Capture the cell that displays the provided text and extract its (x, y) central coordinate. 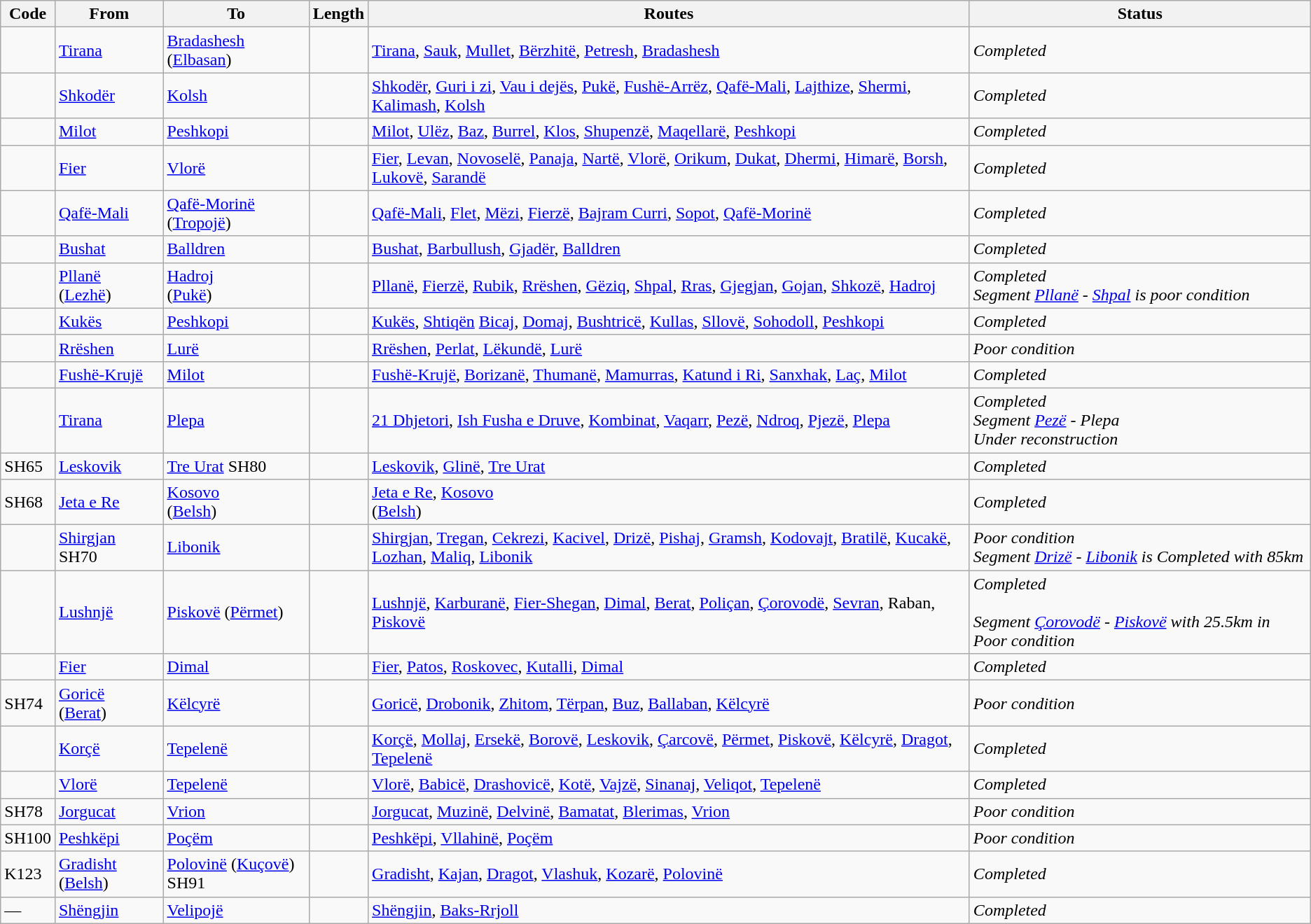
Milot, Ulëz, Baz, Burrel, Klos, Shupenzë, Maqellarë, Peshkopi (670, 132)
Hadroj(Pukë) (236, 286)
SH78 (28, 811)
Goricë(Berat) (109, 703)
From (109, 14)
Dimal (236, 667)
Tirana, Sauk, Mullet, Bërzhitë, Petresh, Bradashesh (670, 50)
Leskovik, Glinë, Tre Urat (670, 465)
Kolsh (236, 95)
Peshkëpi (109, 838)
SH74 (28, 703)
Qafë-Morinë (Tropojë) (236, 213)
SH68 (28, 503)
Balldren (236, 249)
Shkodër (109, 95)
Korçë, Mollaj, Ersekë, Borovë, Leskovik, Çarcovë, Përmet, Piskovë, Këlcyrë, Dragot, Tepelenë (670, 749)
K123 (28, 874)
Bushat, Barbullush, Gjadër, Balldren (670, 249)
Jeta e Re, Kosovo(Belsh) (670, 503)
Status (1140, 14)
Poçëm (236, 838)
Leskovik (109, 465)
Pllanë, Fierzë, Rubik, Rrëshen, Gëziq, Shpal, Rras, Gjegjan, Gojan, Shkozë, Hadroj (670, 286)
Fier, Patos, Roskovec, Kutalli, Dimal (670, 667)
Lushnjë (109, 612)
Këlcyrë (236, 703)
Length (338, 14)
21 Dhjetori, Ish Fusha e Druve, Kombinat, Vaqarr, Pezë, Ndroq, Pjezë, Plepa (670, 420)
CompletedSegment Çorovodë - Piskovë with 25.5km in Poor condition (1140, 612)
Kukës (109, 321)
Routes (670, 14)
Code (28, 14)
Shëngjin (109, 910)
Rrëshen, Perlat, Lëkundë, Lurë (670, 348)
— (28, 910)
Shkodër, Guri i zi, Vau i dejës, Pukë, Fushë-Arrëz, Qafë-Mali, Lajthize, Shermi, Kalimash, Kolsh (670, 95)
Gradisht (Belsh) (109, 874)
Qafë-Mali, Flet, Mëzi, Fierzë, Bajram Curri, Sopot, Qafë-Morinë (670, 213)
Vrion (236, 811)
Qafë-Mali (109, 213)
Jorgucat (109, 811)
Piskovë (Përmet) (236, 612)
Fier, Levan, Novoselë, Panaja, Nartë, Vlorë, Orikum, Dukat, Dhermi, Himarë, Borsh, Lukovë, Sarandë (670, 168)
Rrëshen (109, 348)
Goricë, Drobonik, Zhitom, Tërpan, Buz, Ballaban, Këlcyrë (670, 703)
Vlorë, Babicë, Drashovicë, Kotë, Vajzë, Sinanaj, Veliqot, Tepelenë (670, 785)
ShirgjanSH70 (109, 547)
Bradashesh (Elbasan) (236, 50)
Plepa (236, 420)
Polovinë (Kuçovë)SH91 (236, 874)
Jeta e Re (109, 503)
CompletedSegment Pezë - PlepaUnder reconstruction (1140, 420)
Libonik (236, 547)
Shirgjan, Tregan, Cekrezi, Kacivel, Drizë, Pishaj, Gramsh, Kodovajt, Bratilë, Kucakë, Lozhan, Maliq, Libonik (670, 547)
Kosovo(Belsh) (236, 503)
CompletedSegment Pllanë - Shpal is poor condition (1140, 286)
Peshkëpi, Vllahinë, Poçëm (670, 838)
Kukës, Shtiqën Bicaj, Domaj, Bushtricë, Kullas, Sllovë, Sohodoll, Peshkopi (670, 321)
Pllanë(Lezhë) (109, 286)
Fushë-Krujë, Borizanë, Thumanë, Mamurras, Katund i Ri, Sanxhak, Laç, Milot (670, 374)
Lushnjë, Karburanë, Fier-Shegan, Dimal, Berat, Poliçan, Çorovodë, Sevran, Raban, Piskovë (670, 612)
To (236, 14)
Tre Urat SH80 (236, 465)
Jorgucat, Muzinë, Delvinë, Bamatat, Blerimas, Vrion (670, 811)
Poor conditionSegment Drizë - Libonik is Completed with 85km (1140, 547)
Lurë (236, 348)
Shëngjin, Baks-Rrjoll (670, 910)
Velipojë (236, 910)
Gradisht, Kajan, Dragot, Vlashuk, Kozarë, Polovinë (670, 874)
SH100 (28, 838)
SH65 (28, 465)
Korçë (109, 749)
Bushat (109, 249)
Fushë-Krujë (109, 374)
